Provide the [X, Y] coordinate of the cell's center where the given text is located.  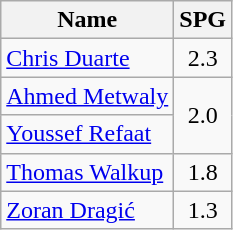
Ahmed Metwaly [88, 96]
Chris Duarte [88, 58]
2.0 [203, 115]
2.3 [203, 58]
SPG [203, 20]
Youssef Refaat [88, 134]
Name [88, 20]
1.8 [203, 172]
Zoran Dragić [88, 210]
Thomas Walkup [88, 172]
1.3 [203, 210]
